Detect which cell encompasses the target text, then output its (X, Y) center coordinate. 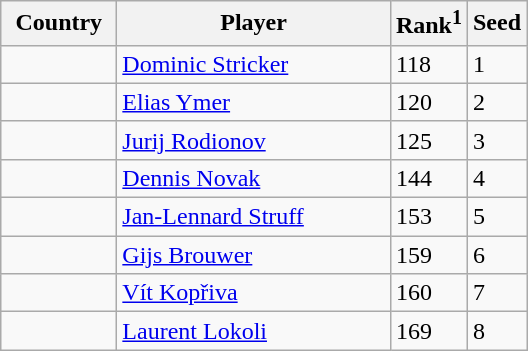
Dennis Novak (254, 178)
Dominic Stricker (254, 64)
7 (496, 293)
Player (254, 24)
Jurij Rodionov (254, 140)
Gijs Brouwer (254, 255)
Vít Kopřiva (254, 293)
5 (496, 217)
4 (496, 178)
Elias Ymer (254, 102)
153 (428, 217)
Seed (496, 24)
8 (496, 331)
Laurent Lokoli (254, 331)
Jan-Lennard Struff (254, 217)
Rank1 (428, 24)
1 (496, 64)
169 (428, 331)
159 (428, 255)
144 (428, 178)
118 (428, 64)
160 (428, 293)
120 (428, 102)
Country (59, 24)
2 (496, 102)
6 (496, 255)
125 (428, 140)
3 (496, 140)
